Return [x, y] of the center of cell containing provided text 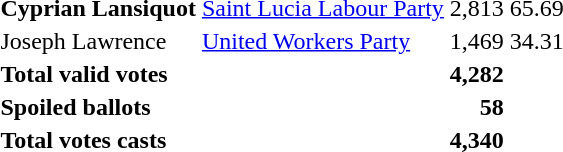
4,282 [476, 74]
58 [476, 107]
1,469 [476, 41]
United Workers Party [322, 41]
